Identify which cell holds the provided text, then report its [X, Y] central coordinate. 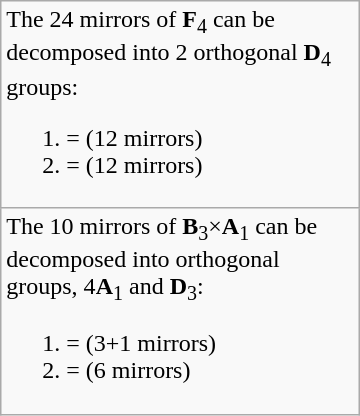
The 10 mirrors of B3×A1 can be decomposed into orthogonal groups, 4A1 and D3: = (3+1 mirrors) = (6 mirrors) [180, 310]
The 24 mirrors of F4 can be decomposed into 2 orthogonal D4 groups: = (12 mirrors) = (12 mirrors) [180, 104]
